Return the [x, y] coordinate for the center point of the cell that contains the specified text.  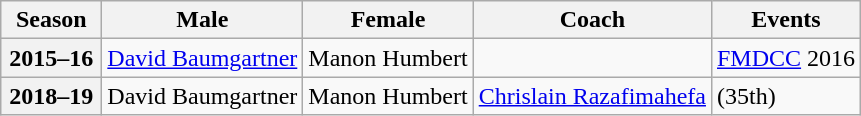
Chrislain Razafimahefa [592, 96]
Male [202, 20]
Events [786, 20]
Coach [592, 20]
2018–19 [52, 96]
(35th) [786, 96]
Season [52, 20]
2015–16 [52, 58]
Female [388, 20]
FMDCC 2016 [786, 58]
